Extract the (X, Y) coordinate from the center of the cell holding the provided text.  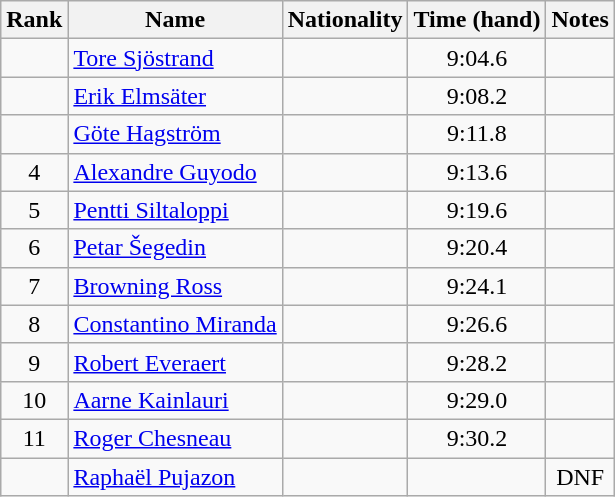
9:08.2 (477, 96)
Alexandre Guyodo (175, 172)
Roger Chesneau (175, 438)
9:19.6 (477, 210)
Browning Ross (175, 286)
DNF (580, 477)
9:11.8 (477, 134)
Notes (580, 20)
8 (34, 324)
9:13.6 (477, 172)
9:29.0 (477, 400)
Tore Sjöstrand (175, 58)
5 (34, 210)
7 (34, 286)
Robert Everaert (175, 362)
9:28.2 (477, 362)
9:24.1 (477, 286)
11 (34, 438)
Aarne Kainlauri (175, 400)
9:04.6 (477, 58)
9:30.2 (477, 438)
9 (34, 362)
Time (hand) (477, 20)
Raphaël Pujazon (175, 477)
Nationality (345, 20)
6 (34, 248)
Constantino Miranda (175, 324)
Erik Elmsäter (175, 96)
9:20.4 (477, 248)
Göte Hagström (175, 134)
Petar Šegedin (175, 248)
Pentti Siltaloppi (175, 210)
4 (34, 172)
Rank (34, 20)
Name (175, 20)
10 (34, 400)
9:26.6 (477, 324)
